From the cell containing the given text, extract its center point as [X, Y] coordinate. 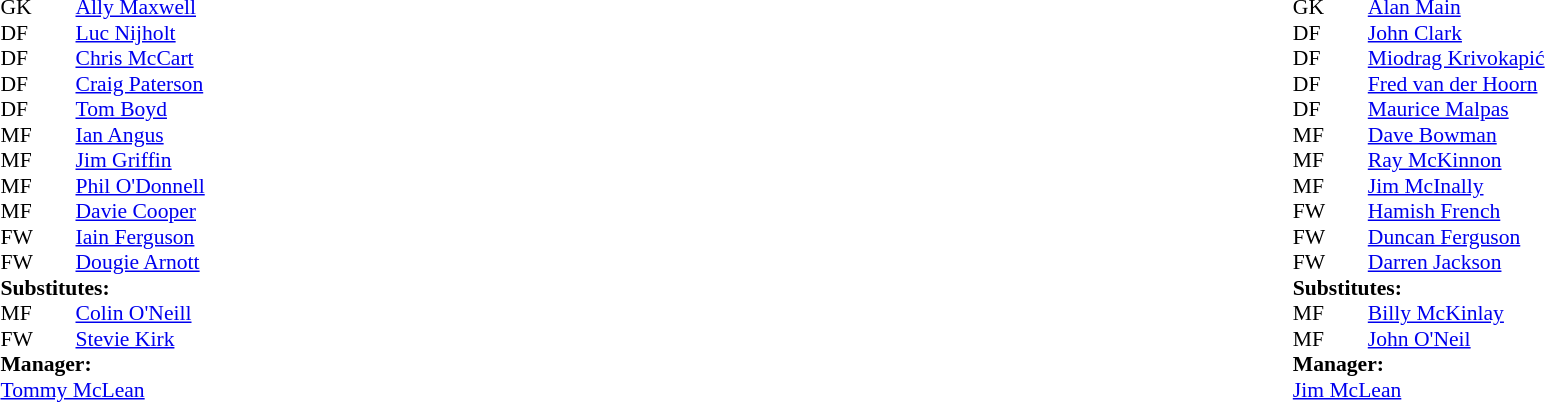
Hamish French [1456, 211]
John Clark [1456, 33]
Phil O'Donnell [140, 186]
Duncan Ferguson [1456, 237]
Luc Nijholt [140, 33]
Colin O'Neill [140, 313]
Ray McKinnon [1456, 161]
Craig Paterson [140, 84]
Jim Griffin [140, 161]
Iain Ferguson [140, 237]
Jim McInally [1456, 186]
Dougie Arnott [140, 263]
Darren Jackson [1456, 263]
Fred van der Hoorn [1456, 84]
Maurice Malpas [1456, 109]
John O'Neil [1456, 339]
Dave Bowman [1456, 135]
Stevie Kirk [140, 339]
Davie Cooper [140, 211]
Chris McCart [140, 59]
Billy McKinlay [1456, 313]
Tom Boyd [140, 109]
Ian Angus [140, 135]
Miodrag Krivokapić [1456, 59]
